Identify which cell holds the provided text, then report its [x, y] central coordinate. 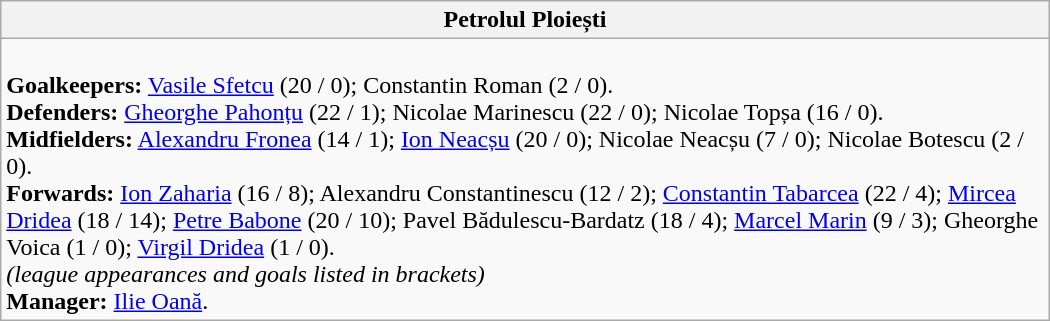
Petrolul Ploiești [525, 20]
